Detect which cell encompasses the target text, then output its [X, Y] center coordinate. 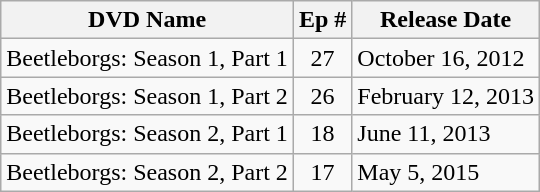
26 [322, 96]
June 11, 2013 [446, 134]
October 16, 2012 [446, 58]
Beetleborgs: Season 2, Part 1 [148, 134]
February 12, 2013 [446, 96]
18 [322, 134]
May 5, 2015 [446, 172]
Beetleborgs: Season 1, Part 2 [148, 96]
Release Date [446, 20]
27 [322, 58]
DVD Name [148, 20]
Beetleborgs: Season 2, Part 2 [148, 172]
Ep # [322, 20]
Beetleborgs: Season 1, Part 1 [148, 58]
17 [322, 172]
